Return the (X, Y) coordinate for the center point of the cell that contains the specified text.  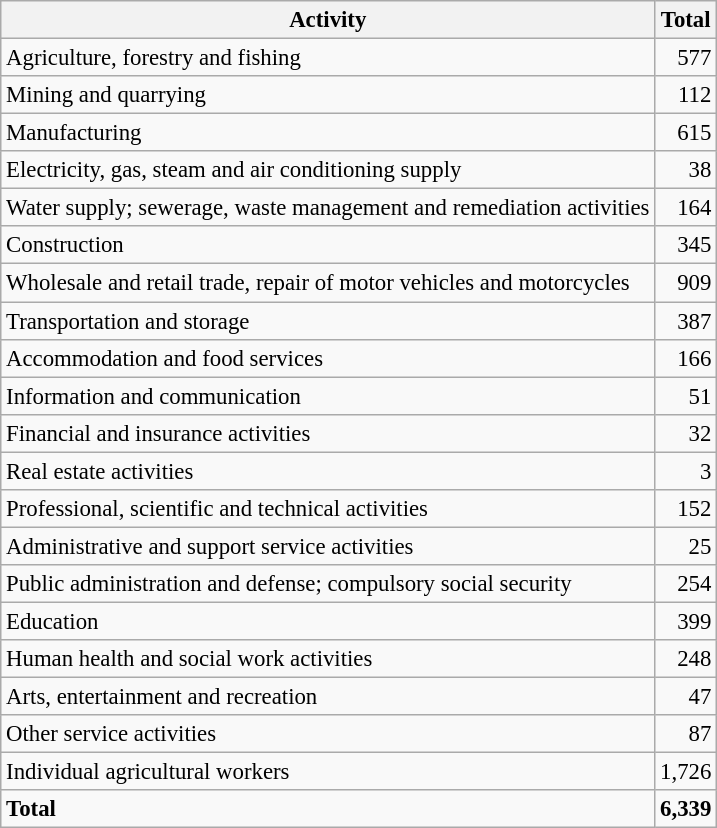
32 (686, 433)
909 (686, 283)
Education (328, 621)
Information and communication (328, 396)
3 (686, 471)
152 (686, 509)
38 (686, 170)
345 (686, 245)
Wholesale and retail trade, repair of motor vehicles and motorcycles (328, 283)
Individual agricultural workers (328, 772)
Human health and social work activities (328, 659)
387 (686, 321)
6,339 (686, 809)
577 (686, 58)
Water supply; sewerage, waste management and remediation activities (328, 208)
Other service activities (328, 734)
Professional, scientific and technical activities (328, 509)
51 (686, 396)
Administrative and support service activities (328, 546)
1,726 (686, 772)
254 (686, 584)
164 (686, 208)
112 (686, 95)
Activity (328, 20)
87 (686, 734)
47 (686, 697)
25 (686, 546)
Arts, entertainment and recreation (328, 697)
399 (686, 621)
Accommodation and food services (328, 358)
166 (686, 358)
248 (686, 659)
Manufacturing (328, 133)
Construction (328, 245)
Transportation and storage (328, 321)
Electricity, gas, steam and air conditioning supply (328, 170)
Agriculture, forestry and fishing (328, 58)
Public administration and defense; compulsory social security (328, 584)
Financial and insurance activities (328, 433)
615 (686, 133)
Real estate activities (328, 471)
Mining and quarrying (328, 95)
